Find where the given text appears and provide that cell's center as (x, y) coordinate. 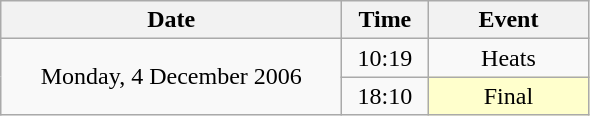
18:10 (385, 96)
Time (385, 20)
10:19 (385, 58)
Monday, 4 December 2006 (172, 77)
Final (508, 96)
Heats (508, 58)
Event (508, 20)
Date (172, 20)
